Capture the cell that displays the provided text and extract its (X, Y) central coordinate. 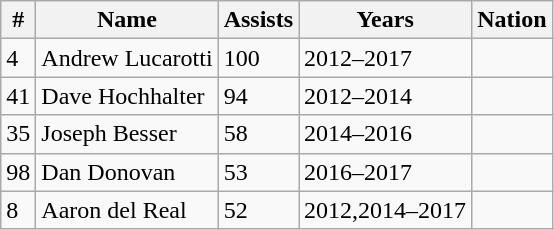
Aaron del Real (127, 210)
94 (258, 96)
4 (18, 58)
2014–2016 (386, 134)
Years (386, 20)
8 (18, 210)
35 (18, 134)
100 (258, 58)
Andrew Lucarotti (127, 58)
Dan Donovan (127, 172)
58 (258, 134)
53 (258, 172)
2016–2017 (386, 172)
Joseph Besser (127, 134)
52 (258, 210)
98 (18, 172)
Assists (258, 20)
2012,2014–2017 (386, 210)
2012–2014 (386, 96)
Name (127, 20)
41 (18, 96)
Nation (512, 20)
Dave Hochhalter (127, 96)
# (18, 20)
2012–2017 (386, 58)
